Locate the cell with the specified text and output its [x, y] center coordinate. 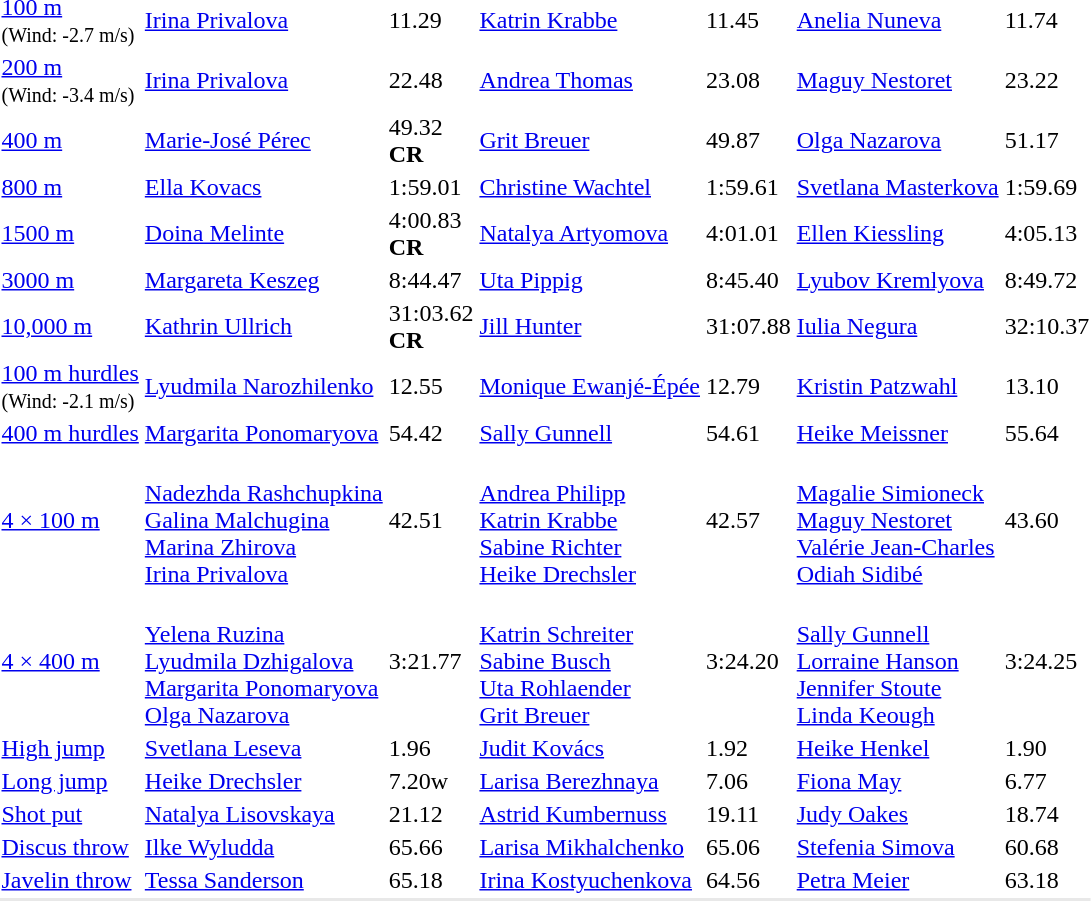
1:59.01 [431, 187]
3000 m [70, 280]
8:49.72 [1047, 280]
Margareta Keszeg [264, 280]
Lyudmila Narozhilenko [264, 386]
Lyubov Kremlyova [898, 280]
32:10.37 [1047, 326]
1.96 [431, 748]
Heike Meissner [898, 433]
31:07.88 [749, 326]
Petra Meier [898, 880]
Kathrin Ullrich [264, 326]
Svetlana Masterkova [898, 187]
Olga Nazarova [898, 140]
4 × 400 m [70, 661]
3:24.20 [749, 661]
Natalya Lisovskaya [264, 814]
Sally Gunnell [590, 433]
4 × 100 m [70, 520]
4:01.01 [749, 234]
49.87 [749, 140]
Margarita Ponomaryova [264, 433]
Jill Hunter [590, 326]
Svetlana Leseva [264, 748]
Larisa Berezhnaya [590, 781]
Natalya Artyomova [590, 234]
Ellen Kiessling [898, 234]
Larisa Mikhalchenko [590, 847]
100 m hurdles(Wind: -2.1 m/s) [70, 386]
400 m hurdles [70, 433]
Yelena RuzinaLyudmila DzhigalovaMargarita PonomaryovaOlga Nazarova [264, 661]
60.68 [1047, 847]
1:59.61 [749, 187]
Long jump [70, 781]
8:45.40 [749, 280]
10,000 m [70, 326]
Heike Henkel [898, 748]
13.10 [1047, 386]
Monique Ewanjé-Épée [590, 386]
Heike Drechsler [264, 781]
7.06 [749, 781]
23.08 [749, 80]
Uta Pippig [590, 280]
12.55 [431, 386]
Andrea PhilippKatrin KrabbeSabine RichterHeike Drechsler [590, 520]
3:24.25 [1047, 661]
Stefenia Simova [898, 847]
65.66 [431, 847]
51.17 [1047, 140]
55.64 [1047, 433]
Javelin throw [70, 880]
42.51 [431, 520]
42.57 [749, 520]
6.77 [1047, 781]
12.79 [749, 386]
65.06 [749, 847]
400 m [70, 140]
Fiona May [898, 781]
Doina Melinte [264, 234]
21.12 [431, 814]
Katrin SchreiterSabine BuschUta RohlaenderGrit Breuer [590, 661]
1:59.69 [1047, 187]
Discus throw [70, 847]
43.60 [1047, 520]
800 m [70, 187]
Irina Kostyuchenkova [590, 880]
Maguy Nestoret [898, 80]
Tessa Sanderson [264, 880]
Shot put [70, 814]
Andrea Thomas [590, 80]
4:00.83CR [431, 234]
1500 m [70, 234]
Judit Kovács [590, 748]
Marie-José Pérec [264, 140]
65.18 [431, 880]
Irina Privalova [264, 80]
Ilke Wyludda [264, 847]
Kristin Patzwahl [898, 386]
200 m(Wind: -3.4 m/s) [70, 80]
7.20w [431, 781]
Christine Wachtel [590, 187]
Grit Breuer [590, 140]
Nadezhda RashchupkinaGalina MalchuginaMarina ZhirovaIrina Privalova [264, 520]
23.22 [1047, 80]
1.90 [1047, 748]
18.74 [1047, 814]
8:44.47 [431, 280]
64.56 [749, 880]
1.92 [749, 748]
63.18 [1047, 880]
High jump [70, 748]
Iulia Negura [898, 326]
54.61 [749, 433]
Ella Kovacs [264, 187]
Magalie SimioneckMaguy NestoretValérie Jean-CharlesOdiah Sidibé [898, 520]
54.42 [431, 433]
Astrid Kumbernuss [590, 814]
3:21.77 [431, 661]
49.32CR [431, 140]
22.48 [431, 80]
Sally GunnellLorraine HansonJennifer StouteLinda Keough [898, 661]
Judy Oakes [898, 814]
4:05.13 [1047, 234]
31:03.62CR [431, 326]
19.11 [749, 814]
